Capture the cell that displays the provided text and extract its [x, y] central coordinate. 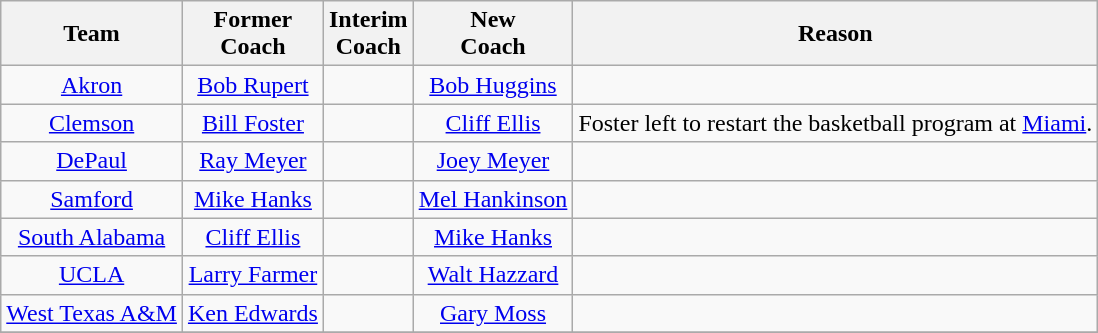
Akron [92, 85]
InterimCoach [368, 34]
Ray Meyer [252, 161]
Team [92, 34]
Joey Meyer [493, 161]
Walt Hazzard [493, 275]
Clemson [92, 123]
UCLA [92, 275]
DePaul [92, 161]
Gary Moss [493, 313]
FormerCoach [252, 34]
South Alabama [92, 237]
West Texas A&M [92, 313]
Mel Hankinson [493, 199]
NewCoach [493, 34]
Ken Edwards [252, 313]
Reason [836, 34]
Bill Foster [252, 123]
Samford [92, 199]
Larry Farmer [252, 275]
Bob Rupert [252, 85]
Foster left to restart the basketball program at Miami. [836, 123]
Bob Huggins [493, 85]
